Find where the given text appears and provide that cell's center as [X, Y] coordinate. 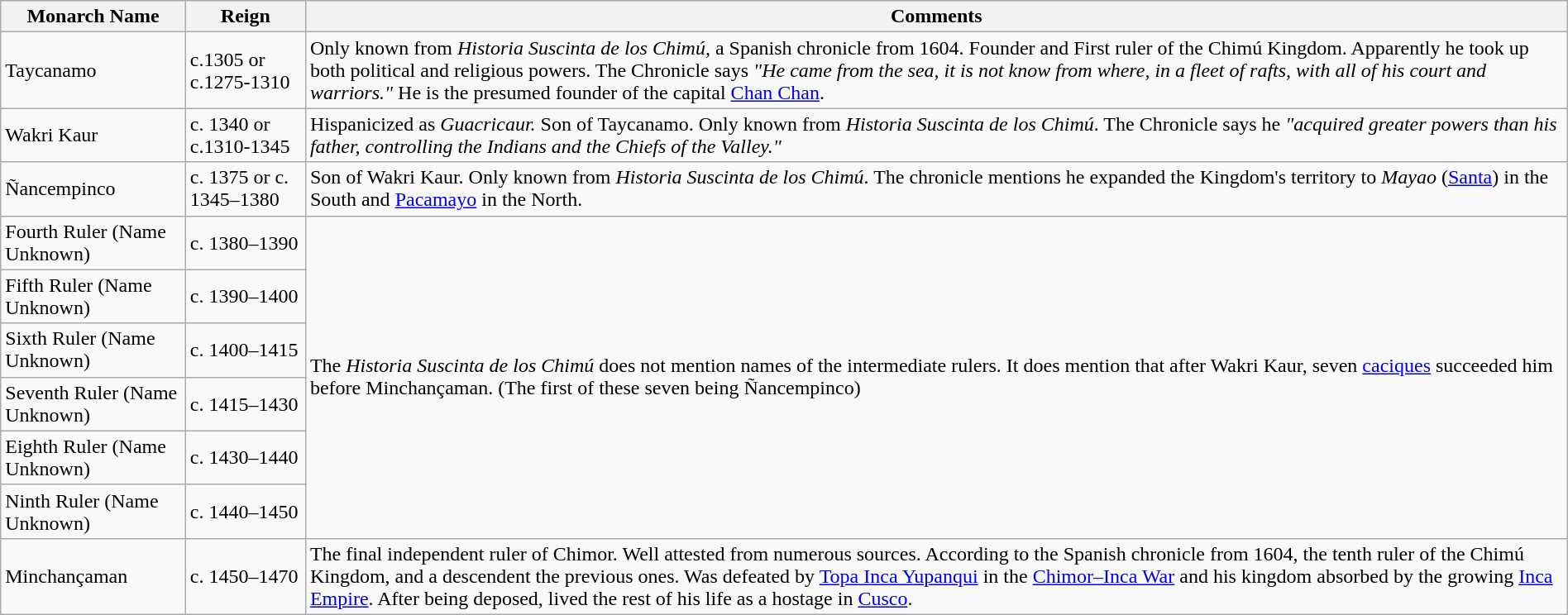
Ñancempinco [93, 188]
Minchançaman [93, 576]
Wakri Kaur [93, 136]
c.1305 or c.1275-1310 [245, 70]
c. 1415–1430 [245, 403]
Reign [245, 17]
Comments [936, 17]
Seventh Ruler (Name Unknown) [93, 403]
Ninth Ruler (Name Unknown) [93, 511]
Eighth Ruler (Name Unknown) [93, 458]
c. 1390–1400 [245, 296]
c. 1440–1450 [245, 511]
c. 1450–1470 [245, 576]
Monarch Name [93, 17]
c. 1400–1415 [245, 350]
Taycanamo [93, 70]
c. 1340 or c.1310-1345 [245, 136]
Fourth Ruler (Name Unknown) [93, 243]
c. 1375 or c. 1345–1380 [245, 188]
Fifth Ruler (Name Unknown) [93, 296]
Sixth Ruler (Name Unknown) [93, 350]
c. 1430–1440 [245, 458]
c. 1380–1390 [245, 243]
